Identify which cell holds the provided text, then report its [X, Y] central coordinate. 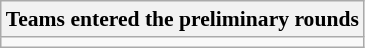
Teams entered the preliminary rounds [182, 19]
